Provide the (X, Y) coordinate of the cell's center where the given text is located.  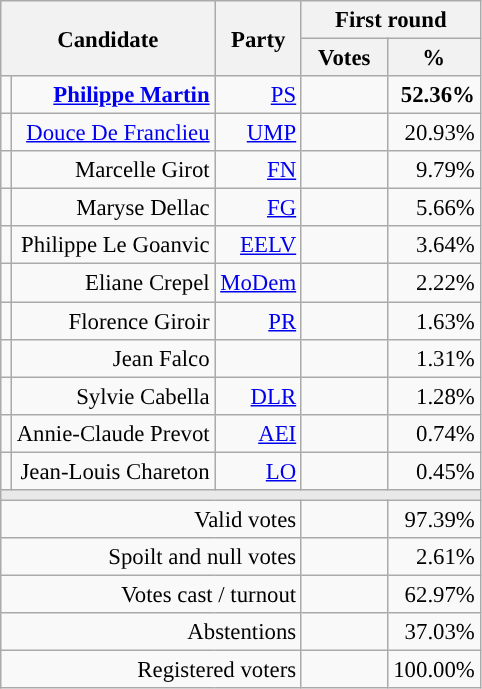
First round (390, 20)
FG (258, 208)
Marcelle Girot (113, 170)
1.31% (434, 358)
Douce De Franclieu (113, 133)
EELV (258, 245)
1.28% (434, 396)
% (434, 58)
FN (258, 170)
AEI (258, 433)
Philippe Martin (113, 95)
Jean Falco (113, 358)
1.63% (434, 321)
Annie-Claude Prevot (113, 433)
Jean-Louis Chareton (113, 471)
100.00% (434, 670)
9.79% (434, 170)
MoDem (258, 283)
PR (258, 321)
62.97% (434, 594)
Sylvie Cabella (113, 396)
Maryse Dellac (113, 208)
Abstentions (152, 632)
0.74% (434, 433)
UMP (258, 133)
2.61% (434, 557)
2.22% (434, 283)
3.64% (434, 245)
Votes cast / turnout (152, 594)
Spoilt and null votes (152, 557)
Valid votes (152, 519)
0.45% (434, 471)
Philippe Le Goanvic (113, 245)
Votes (344, 58)
52.36% (434, 95)
LO (258, 471)
Eliane Crepel (113, 283)
37.03% (434, 632)
Florence Giroir (113, 321)
5.66% (434, 208)
Candidate (108, 38)
Party (258, 38)
Registered voters (152, 670)
PS (258, 95)
20.93% (434, 133)
97.39% (434, 519)
DLR (258, 396)
